From the cell containing the given text, extract its center point as (x, y) coordinate. 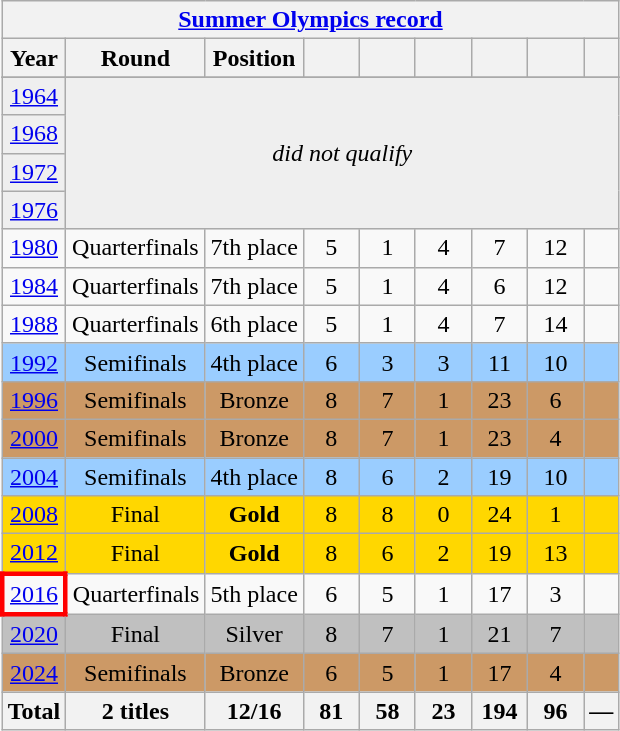
Round (136, 58)
Summer Olympics record (310, 20)
2016 (34, 594)
1988 (34, 324)
— (602, 711)
2000 (34, 438)
Total (34, 711)
1984 (34, 286)
Silver (254, 634)
1980 (34, 248)
1992 (34, 362)
Position (254, 58)
2008 (34, 515)
12/16 (254, 711)
did not qualify (342, 153)
58 (387, 711)
194 (500, 711)
1976 (34, 210)
1972 (34, 172)
11 (500, 362)
1996 (34, 400)
21 (500, 634)
96 (556, 711)
5th place (254, 594)
81 (331, 711)
Year (34, 58)
2020 (34, 634)
0 (443, 515)
6th place (254, 324)
2012 (34, 554)
2004 (34, 477)
13 (556, 554)
14 (556, 324)
1964 (34, 96)
24 (500, 515)
2024 (34, 673)
2 titles (136, 711)
1968 (34, 134)
